Capture the cell that displays the provided text and extract its (x, y) central coordinate. 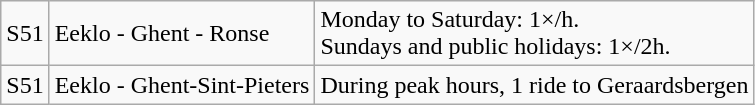
Eeklo - Ghent-Sint-Pieters (182, 85)
Monday to Saturday: 1×/h.Sundays and public holidays: 1×/2h. (534, 34)
During peak hours, 1 ride to Geraardsbergen (534, 85)
Eeklo - Ghent - Ronse (182, 34)
